Extract the (x, y) coordinate from the center of the cell holding the provided text.  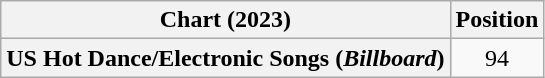
Chart (2023) (226, 20)
US Hot Dance/Electronic Songs (Billboard) (226, 58)
94 (497, 58)
Position (497, 20)
